Find where the given text appears and provide that cell's center as [X, Y] coordinate. 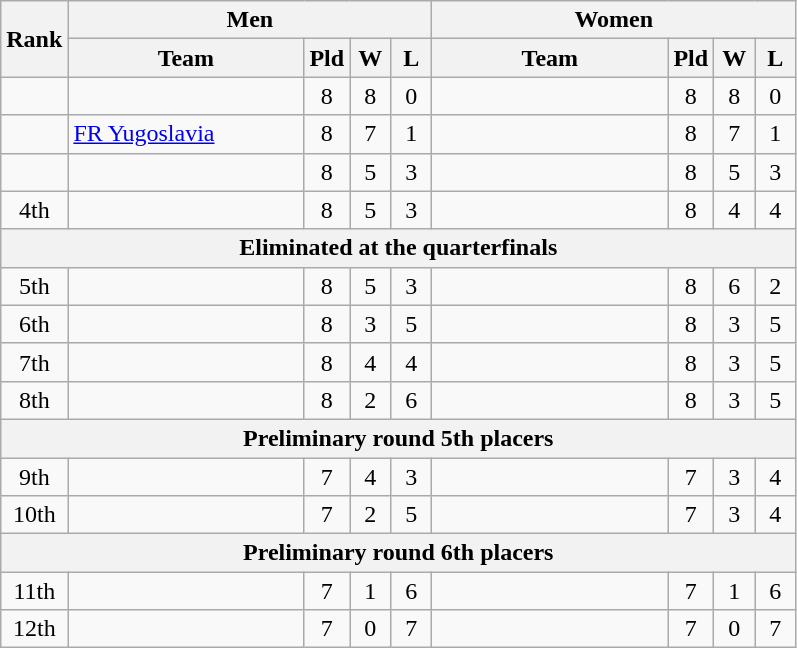
Men [250, 20]
12th [34, 629]
FR Yugoslavia [186, 134]
Women [614, 20]
9th [34, 477]
7th [34, 362]
Preliminary round 6th placers [398, 553]
Eliminated at the quarterfinals [398, 248]
4th [34, 210]
Rank [34, 39]
10th [34, 515]
6th [34, 324]
8th [34, 400]
Preliminary round 5th placers [398, 438]
11th [34, 591]
5th [34, 286]
